Extract the (x, y) coordinate from the center of the cell holding the provided text.  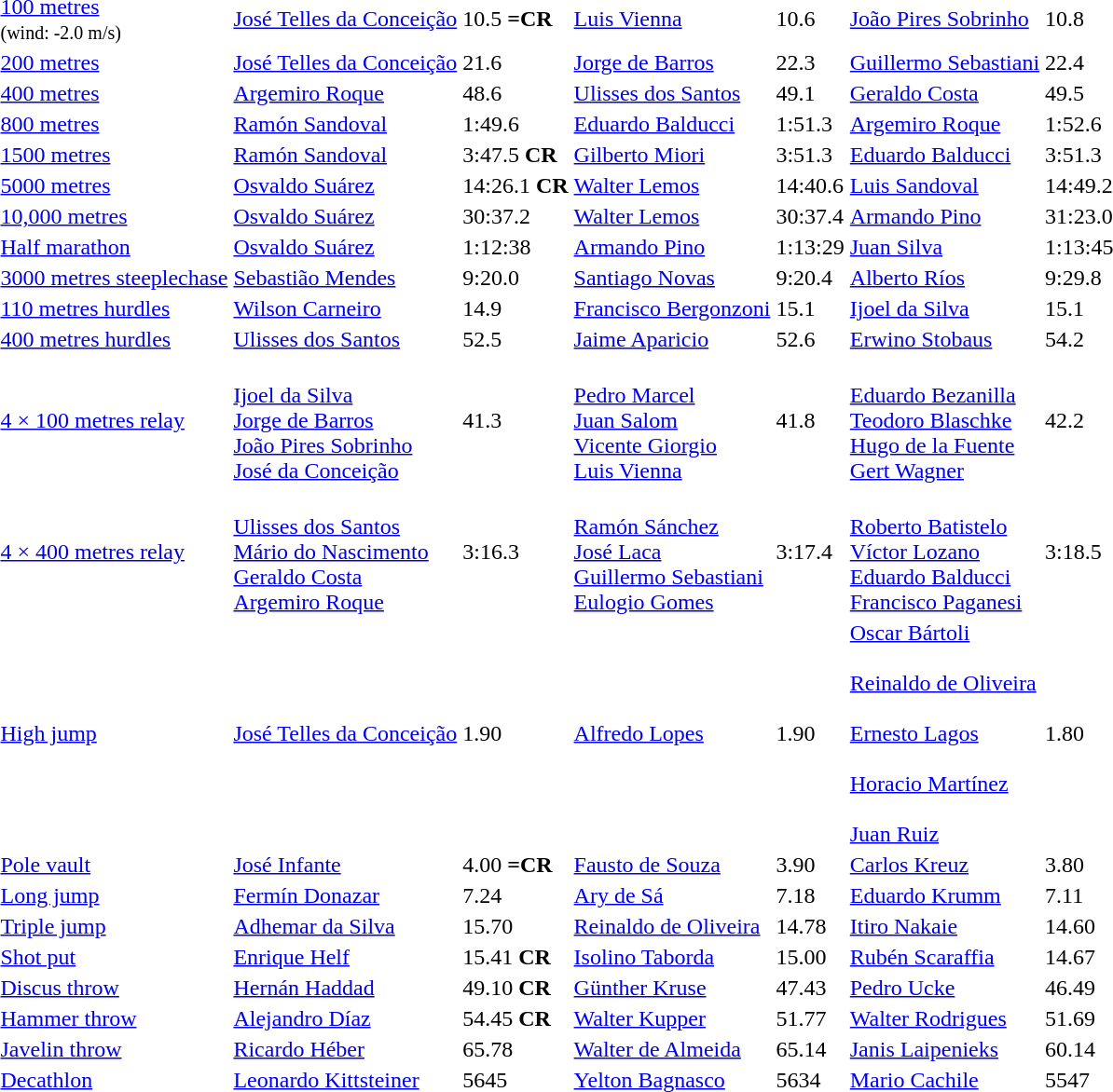
3:17.4 (810, 552)
14.78 (810, 926)
3:47.5 CR (515, 155)
Alfredo Lopes (672, 733)
Walter de Almeida (672, 1049)
7.24 (515, 895)
Jaime Aparicio (672, 339)
22.3 (810, 62)
Eduardo BezanillaTeodoro BlaschkeHugo de la FuenteGert Wagner (944, 420)
9:20.0 (515, 278)
7.18 (810, 895)
15.41 CR (515, 957)
Santiago Novas (672, 278)
Eduardo Krumm (944, 895)
Roberto BatisteloVíctor LozanoEduardo BalducciFrancisco Paganesi (944, 552)
Ijoel da SilvaJorge de BarrosJoão Pires SobrinhoJosé da Conceição (345, 420)
Geraldo Costa (944, 93)
15.1 (810, 308)
Fermín Donazar (345, 895)
3.90 (810, 865)
1:12:38 (515, 247)
Sebastião Mendes (345, 278)
1:51.3 (810, 124)
14:40.6 (810, 185)
Jorge de Barros (672, 62)
Guillermo Sebastiani (944, 62)
Pedro MarcelJuan SalomVicente GiorgioLuis Vienna (672, 420)
Luis Sandoval (944, 185)
Pedro Ucke (944, 988)
51.77 (810, 1018)
Fausto de Souza (672, 865)
Alejandro Díaz (345, 1018)
Francisco Bergonzoni (672, 308)
1:13:29 (810, 247)
15.70 (515, 926)
Isolino Taborda (672, 957)
49.10 CR (515, 988)
Adhemar da Silva (345, 926)
Carlos Kreuz (944, 865)
Juan Silva (944, 247)
Ricardo Héber (345, 1049)
30:37.4 (810, 216)
21.6 (515, 62)
48.6 (515, 93)
65.78 (515, 1049)
Walter Kupper (672, 1018)
Itiro Nakaie (944, 926)
Ijoel da Silva (944, 308)
Gilberto Miori (672, 155)
52.5 (515, 339)
4.00 =CR (515, 865)
Oscar Bártoli Reinaldo de Oliveira Ernesto Lagos Horacio Martínez Juan Ruiz (944, 733)
Janis Laipenieks (944, 1049)
3:16.3 (515, 552)
Ary de Sá (672, 895)
41.3 (515, 420)
Wilson Carneiro (345, 308)
Alberto Ríos (944, 278)
52.6 (810, 339)
14:26.1 CR (515, 185)
Günther Kruse (672, 988)
Ramón SánchezJosé LacaGuillermo SebastianiEulogio Gomes (672, 552)
Ulisses dos SantosMário do NascimentoGeraldo CostaArgemiro Roque (345, 552)
Enrique Helf (345, 957)
47.43 (810, 988)
3:51.3 (810, 155)
1:49.6 (515, 124)
15.00 (810, 957)
54.45 CR (515, 1018)
49.1 (810, 93)
41.8 (810, 420)
Reinaldo de Oliveira (672, 926)
Walter Rodrigues (944, 1018)
Rubén Scaraffia (944, 957)
9:20.4 (810, 278)
Hernán Haddad (345, 988)
Erwino Stobaus (944, 339)
José Infante (345, 865)
14.9 (515, 308)
30:37.2 (515, 216)
65.14 (810, 1049)
